For the text-containing cell, return its midpoint in [x, y] coordinate format. 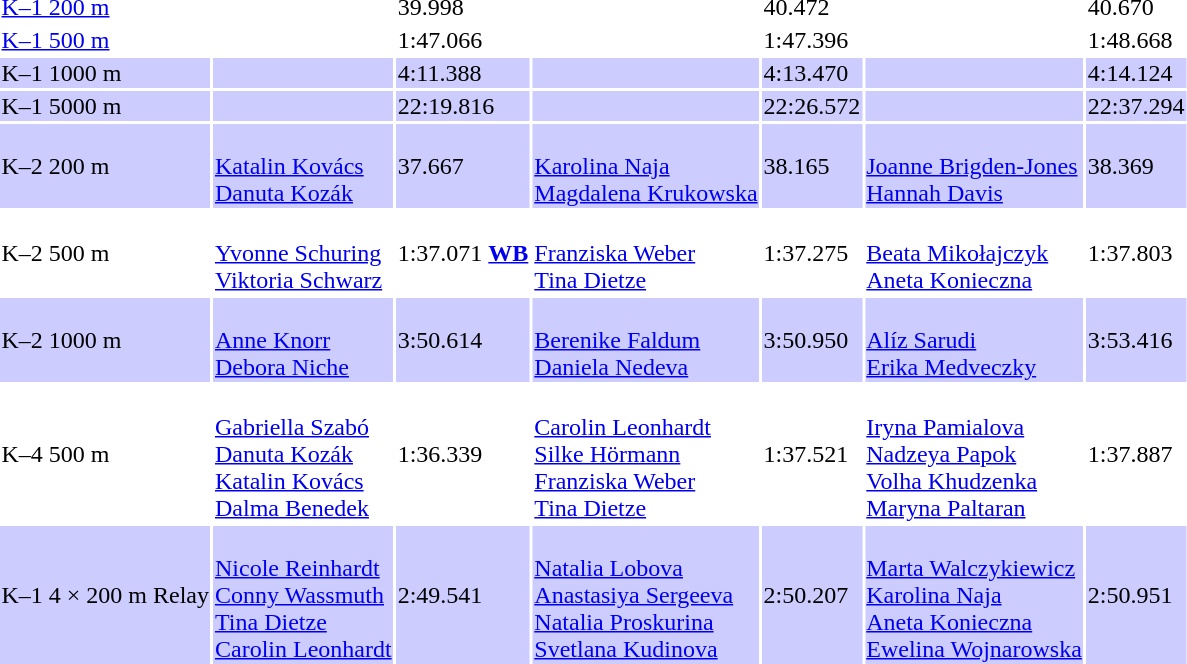
Iryna PamialovaNadzeya PapokVolha KhudzenkaMaryna Paltaran [974, 454]
K–1 500 m [106, 40]
22:26.572 [812, 106]
3:53.416 [1136, 340]
Carolin LeonhardtSilke HörmannFranziska WeberTina Dietze [646, 454]
K–1 5000 m [106, 106]
1:37.275 [812, 253]
2:50.207 [812, 595]
Franziska WeberTina Dietze [646, 253]
38.369 [1136, 166]
3:50.614 [463, 340]
4:11.388 [463, 73]
1:37.071 WB [463, 253]
K–4 500 m [106, 454]
4:13.470 [812, 73]
Berenike FaldumDaniela Nedeva [646, 340]
Anne KnorrDebora Niche [304, 340]
Gabriella SzabóDanuta KozákKatalin KovácsDalma Benedek [304, 454]
Karolina NajaMagdalena Krukowska [646, 166]
37.667 [463, 166]
K–2 500 m [106, 253]
22:19.816 [463, 106]
Natalia LobovaAnastasiya SergeevaNatalia ProskurinaSvetlana Kudinova [646, 595]
4:14.124 [1136, 73]
1:37.803 [1136, 253]
1:37.887 [1136, 454]
K–1 1000 m [106, 73]
1:47.396 [812, 40]
1:36.339 [463, 454]
Nicole ReinhardtConny WassmuthTina DietzeCarolin Leonhardt [304, 595]
2:49.541 [463, 595]
1:48.668 [1136, 40]
Marta WalczykiewiczKarolina NajaAneta KoniecznaEwelina Wojnarowska [974, 595]
Yvonne SchuringViktoria Schwarz [304, 253]
Katalin KovácsDanuta Kozák [304, 166]
1:47.066 [463, 40]
22:37.294 [1136, 106]
K–2 200 m [106, 166]
Joanne Brigden-JonesHannah Davis [974, 166]
1:37.521 [812, 454]
K–1 4 × 200 m Relay [106, 595]
K–2 1000 m [106, 340]
Alíz SarudiErika Medveczky [974, 340]
2:50.951 [1136, 595]
3:50.950 [812, 340]
38.165 [812, 166]
Beata MikołajczykAneta Konieczna [974, 253]
